From the cell containing the given text, extract its center point as (X, Y) coordinate. 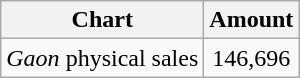
Gaon physical sales (102, 58)
146,696 (252, 58)
Amount (252, 20)
Chart (102, 20)
